Pinpoint the cell where the given text exists, returning its [x, y] midpoint coordinate. 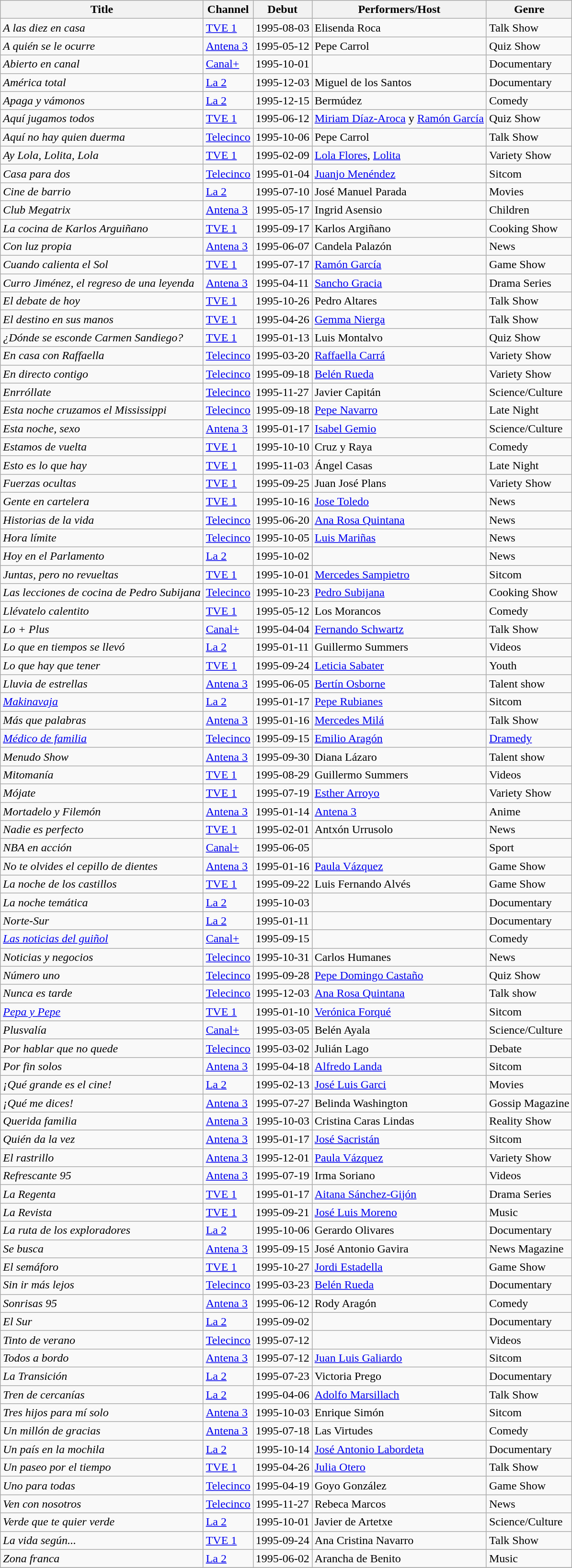
Leticia Sabater [399, 666]
Gemma Nierga [399, 319]
1995-10-05 [283, 538]
Ingrid Asensio [399, 210]
Gente en cartelera [102, 501]
Cristina Caras Lindas [399, 1121]
Abierto en canal [102, 64]
Javier Capitán [399, 392]
Historias de la vida [102, 519]
Juan Luis Galiardo [399, 1358]
1995-09-21 [283, 1212]
Raffaella Carrá [399, 356]
1995-09-25 [283, 483]
Estamos de vuelta [102, 447]
Se busca [102, 1249]
1995-12-15 [283, 101]
El Sur [102, 1321]
Youth [529, 666]
1995-04-18 [283, 1066]
News Magazine [529, 1249]
Norte-Sur [102, 921]
Bermúdez [399, 101]
Curro Jiménez, el regreso de una leyenda [102, 283]
Candela Palazón [399, 247]
1995-10-27 [283, 1267]
1995-10-26 [283, 301]
Rebeca Marcos [399, 1504]
Dramedy [529, 738]
Esther Arroyo [399, 793]
Pedro Altares [399, 301]
Verde que te quier verde [102, 1522]
La Regenta [102, 1194]
Ramón García [399, 265]
1995-03-23 [283, 1285]
Goyo González [399, 1486]
La cocina de Karlos Arguiñano [102, 228]
El destino en sus manos [102, 319]
Gerardo Olivares [399, 1230]
Con luz propia [102, 247]
NBA en acción [102, 848]
Pepe Rubianes [399, 702]
José Luis Garci [399, 1084]
Belén Ayala [399, 1030]
Mójate [102, 793]
Alfredo Landa [399, 1066]
Irma Soriano [399, 1176]
Las lecciones de cocina de Pedro Subijana [102, 593]
1995-01-14 [283, 812]
1995-04-19 [283, 1486]
Genre [529, 10]
Tinto de verano [102, 1340]
Lluvia de estrellas [102, 684]
Más que palabras [102, 720]
1995-09-30 [283, 756]
La noche temática [102, 902]
1995-01-13 [283, 338]
Talk show [529, 993]
1995-04-06 [283, 1395]
Lo + Plus [102, 629]
1995-04-11 [283, 283]
Número uno [102, 975]
La vida según... [102, 1540]
Casa para dos [102, 173]
José Luis Moreno [399, 1212]
Aquí jugamos todos [102, 119]
Emilio Aragón [399, 738]
Juntas, pero no revueltas [102, 575]
1995-10-10 [283, 447]
Sonrisas 95 [102, 1303]
A quién se le ocurre [102, 46]
Un país en la mochila [102, 1449]
Mitomanía [102, 775]
Las noticias del guiñol [102, 939]
Jose Toledo [399, 501]
Apaga y vámonos [102, 101]
Bertín Osborne [399, 684]
Elisenda Roca [399, 28]
Esto es lo que hay [102, 465]
Enrique Simón [399, 1413]
Llévatelo calentito [102, 611]
Aquí no hay quien duerma [102, 137]
Fernando Schwartz [399, 629]
José Sacristán [399, 1139]
En directo contigo [102, 374]
Club Megatrix [102, 210]
Sport [529, 848]
1995-09-02 [283, 1321]
Victoria Prego [399, 1376]
Ángel Casas [399, 465]
La noche de los castillos [102, 884]
1995-08-29 [283, 775]
Quién da la vez [102, 1139]
Fuerzas ocultas [102, 483]
Todos a bordo [102, 1358]
Noticias y negocios [102, 957]
Title [102, 10]
Julián Lago [399, 1048]
1995-07-18 [283, 1431]
Pedro Subijana [399, 593]
1995-06-07 [283, 247]
Arancha de Benito [399, 1558]
1995-09-22 [283, 884]
Isabel Gemio [399, 429]
El rastrillo [102, 1158]
Menudo Show [102, 756]
Miriam Díaz-Aroca y Ramón García [399, 119]
Nadie es perfecto [102, 830]
Gossip Magazine [529, 1103]
Tres hijos para mí solo [102, 1413]
Un millón de gracias [102, 1431]
Anime [529, 812]
1995-03-20 [283, 356]
Rody Aragón [399, 1303]
Sancho Gracia [399, 283]
1995-10-02 [283, 556]
¡Qué me dices! [102, 1103]
1995-12-01 [283, 1158]
1995-11-03 [283, 465]
Ana Cristina Navarro [399, 1540]
1995-03-05 [283, 1030]
Luis Mariñas [399, 538]
Refrescante 95 [102, 1176]
Hoy en el Parlamento [102, 556]
Esta noche cruzamos el Mississippi [102, 410]
1995-03-02 [283, 1048]
Hora límite [102, 538]
Mortadelo y Filemón [102, 812]
Cine de barrio [102, 192]
Zona franca [102, 1558]
1995-10-16 [283, 501]
1995-02-01 [283, 830]
La Revista [102, 1212]
Los Morancos [399, 611]
1995-09-28 [283, 975]
Luis Fernando Alvés [399, 884]
Pepa y Pepe [102, 1012]
Javier de Artetxe [399, 1522]
Esta noche, sexo [102, 429]
Plusvalía [102, 1030]
Antxón Urrusolo [399, 830]
1995-10-14 [283, 1449]
Belinda Washington [399, 1103]
1995-07-23 [283, 1376]
1995-04-04 [283, 629]
1995-07-10 [283, 192]
1995-01-04 [283, 173]
Karlos Argiñano [399, 228]
Juan José Plans [399, 483]
Sin ir más lejos [102, 1285]
Pepe Domingo Castaño [399, 975]
Juanjo Menéndez [399, 173]
1995-06-02 [283, 1558]
Lola Flores, Lolita [399, 155]
Querida familia [102, 1121]
Miguel de los Santos [399, 82]
Pepe Navarro [399, 410]
Enrróllate [102, 392]
Reality Show [529, 1121]
1995-02-09 [283, 155]
1995-01-10 [283, 1012]
Médico de familia [102, 738]
Julia Otero [399, 1467]
Ven con nosotros [102, 1504]
Uno para todas [102, 1486]
Nunca es tarde [102, 993]
La Transición [102, 1376]
1995-10-31 [283, 957]
Carlos Humanes [399, 957]
A las diez en casa [102, 28]
1995-07-27 [283, 1103]
Mercedes Sampietro [399, 575]
El semáforo [102, 1267]
1995-07-17 [283, 265]
Luis Montalvo [399, 338]
1995-02-13 [283, 1084]
Por hablar que no quede [102, 1048]
Performers/Host [399, 10]
1995-10-23 [283, 593]
No te olvides el cepillo de dientes [102, 866]
Las Virtudes [399, 1431]
Un paseo por el tiempo [102, 1467]
En casa con Raffaella [102, 356]
Adolfo Marsillach [399, 1395]
Por fin solos [102, 1066]
José Antonio Labordeta [399, 1449]
Ay Lola, Lolita, Lola [102, 155]
Diana Lázaro [399, 756]
¿Dónde se esconde Carmen Sandiego? [102, 338]
Cuando calienta el Sol [102, 265]
1995-05-17 [283, 210]
Tren de cercanías [102, 1395]
1995-08-03 [283, 28]
América total [102, 82]
Children [529, 210]
Debut [283, 10]
José Antonio Gavira [399, 1249]
Jordi Estadella [399, 1267]
La ruta de los exploradores [102, 1230]
Lo que en tiempos se llevó [102, 647]
Makinavaja [102, 702]
Channel [228, 10]
Mercedes Milá [399, 720]
Aitana Sánchez-Gijón [399, 1194]
Verónica Forqué [399, 1012]
Debate [529, 1048]
¡Qué grande es el cine! [102, 1084]
1995-06-20 [283, 519]
José Manuel Parada [399, 192]
1995-09-17 [283, 228]
El debate de hoy [102, 301]
Cruz y Raya [399, 447]
Lo que hay que tener [102, 666]
